Provide the [x, y] coordinate of the cell's center where the given text is located.  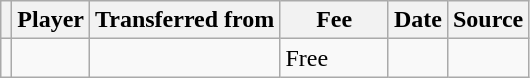
Player [51, 20]
Transferred from [185, 20]
Fee [334, 20]
Source [488, 20]
Date [418, 20]
Free [334, 58]
